Output the (x, y) coordinate of the center of the cell containing the given text.  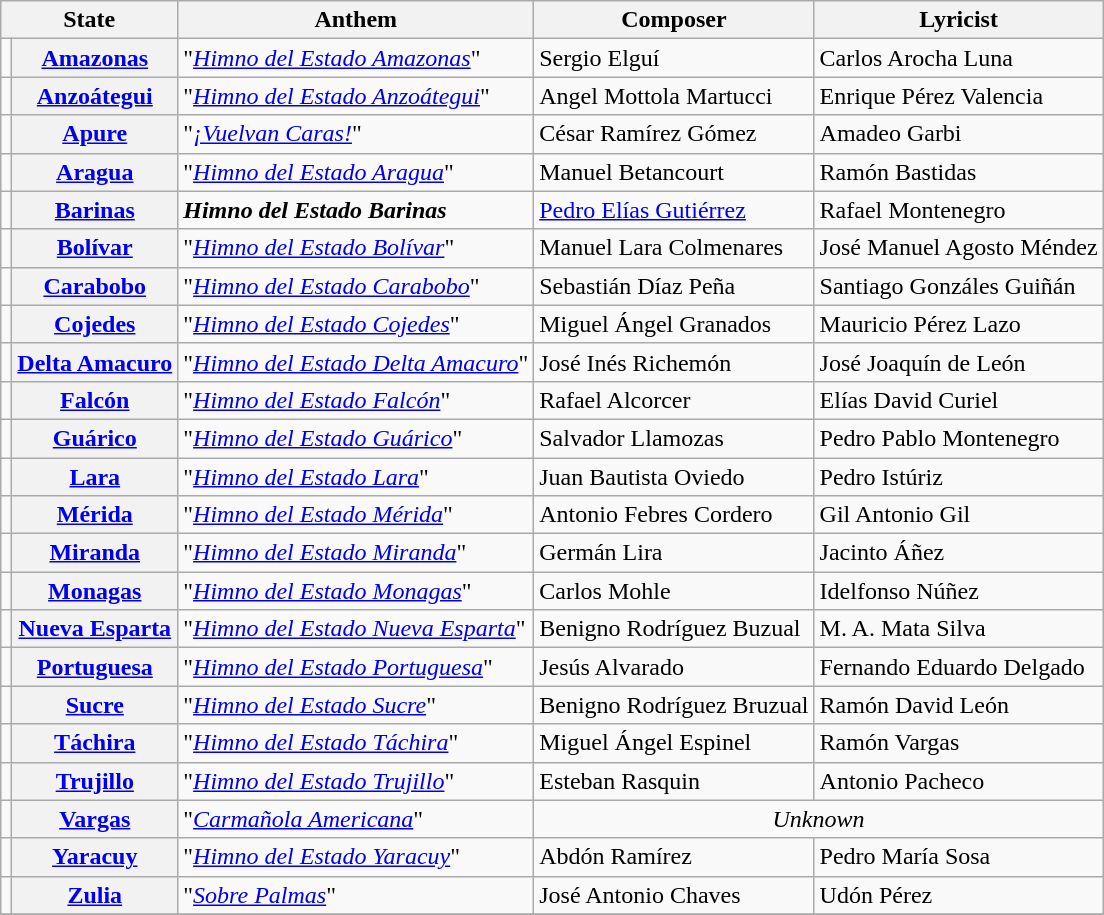
José Inés Richemón (674, 362)
Miguel Ángel Granados (674, 324)
Falcón (95, 400)
Jesús Alvarado (674, 667)
Apure (95, 134)
Anzoátegui (95, 96)
Barinas (95, 210)
Delta Amacuro (95, 362)
Esteban Rasquin (674, 781)
Yaracuy (95, 857)
"Himno del Estado Bolívar" (356, 248)
Pedro María Sosa (958, 857)
"Carmañola Americana" (356, 819)
Lyricist (958, 20)
Nueva Esparta (95, 629)
Jacinto Áñez (958, 553)
Guárico (95, 438)
Amazonas (95, 58)
Zulia (95, 895)
Táchira (95, 743)
Carlos Arocha Luna (958, 58)
Carabobo (95, 286)
Idelfonso Núñez (958, 591)
Vargas (95, 819)
"Himno del Estado Miranda" (356, 553)
Trujillo (95, 781)
Pedro Elías Gutiérrez (674, 210)
Aragua (95, 172)
Rafael Alcorcer (674, 400)
Pedro Pablo Montenegro (958, 438)
M. A. Mata Silva (958, 629)
Ramón David León (958, 705)
Fernando Eduardo Delgado (958, 667)
"Himno del Estado Trujillo" (356, 781)
Sebastián Díaz Peña (674, 286)
State (90, 20)
Manuel Betancourt (674, 172)
Antonio Febres Cordero (674, 515)
"Himno del Estado Sucre" (356, 705)
"Himno del Estado Cojedes" (356, 324)
José Manuel Agosto Méndez (958, 248)
Sergio Elguí (674, 58)
Bolívar (95, 248)
Manuel Lara Colmenares (674, 248)
"Himno del Estado Mérida" (356, 515)
Amadeo Garbi (958, 134)
"Himno del Estado Aragua" (356, 172)
"¡Vuelvan Caras!" (356, 134)
"Himno del Estado Amazonas" (356, 58)
Cojedes (95, 324)
Benigno Rodríguez Bruzual (674, 705)
Mauricio Pérez Lazo (958, 324)
Carlos Mohle (674, 591)
Salvador Llamozas (674, 438)
Portuguesa (95, 667)
Ramón Bastidas (958, 172)
Himno del Estado Barinas (356, 210)
Pedro Istúriz (958, 477)
Mérida (95, 515)
Santiago Gonzáles Guiñán (958, 286)
Angel Mottola Martucci (674, 96)
Abdón Ramírez (674, 857)
"Himno del Estado Falcón" (356, 400)
Composer (674, 20)
Unknown (818, 819)
Anthem (356, 20)
"Himno del Estado Yaracuy" (356, 857)
Rafael Montenegro (958, 210)
"Sobre Palmas" (356, 895)
Lara (95, 477)
José Antonio Chaves (674, 895)
"Himno del Estado Nueva Esparta" (356, 629)
Miguel Ángel Espinel (674, 743)
"Himno del Estado Monagas" (356, 591)
Antonio Pacheco (958, 781)
"Himno del Estado Guárico" (356, 438)
"Himno del Estado Táchira" (356, 743)
Miranda (95, 553)
"Himno del Estado Carabobo" (356, 286)
César Ramírez Gómez (674, 134)
"Himno del Estado Delta Amacuro" (356, 362)
Ramón Vargas (958, 743)
Udón Pérez (958, 895)
Germán Lira (674, 553)
Elías David Curiel (958, 400)
Sucre (95, 705)
José Joaquín de León (958, 362)
Enrique Pérez Valencia (958, 96)
"Himno del Estado Lara" (356, 477)
Monagas (95, 591)
"Himno del Estado Anzoátegui" (356, 96)
Juan Bautista Oviedo (674, 477)
Gil Antonio Gil (958, 515)
Benigno Rodríguez Buzual (674, 629)
"Himno del Estado Portuguesa" (356, 667)
